Find where the given text appears and provide that cell's center as [X, Y] coordinate. 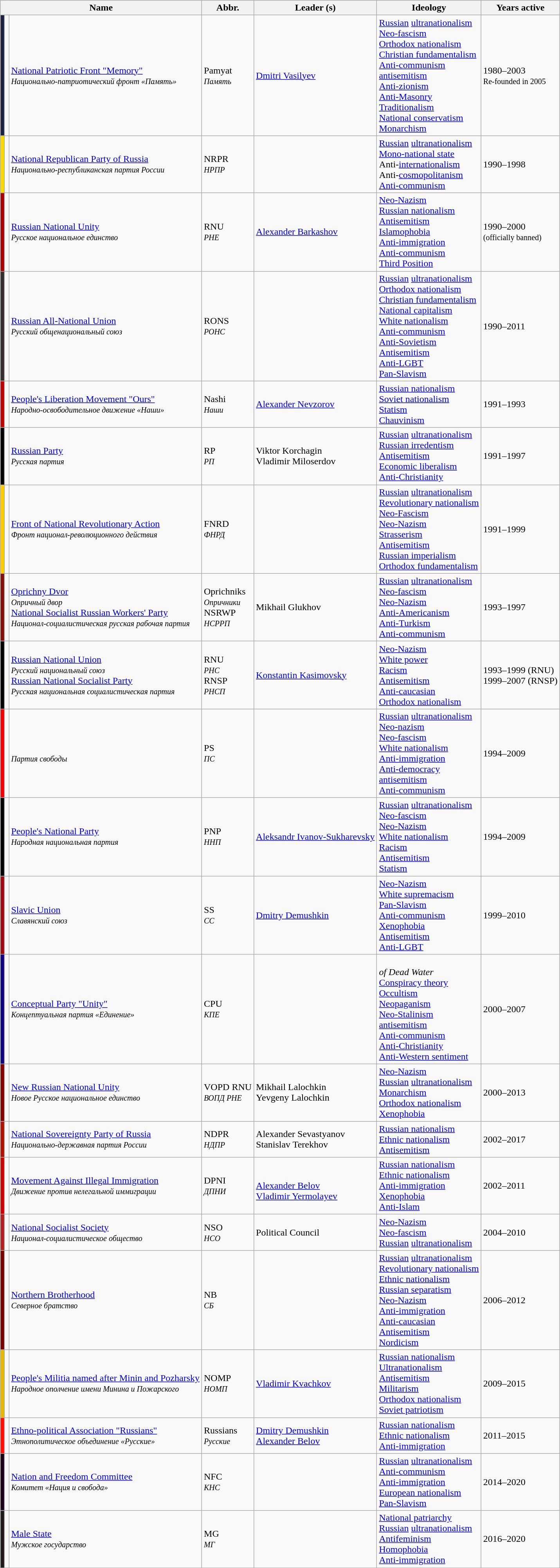
NDPRНДПР [228, 1139]
Male StateМужское государство [106, 1539]
Mikhail Glukhov [315, 607]
Neo-NazismRussian ultranationalismMonarchismOrthodox nationalismXenophobia [429, 1093]
Aleksandr Ivanov-Sukharevsky [315, 837]
Vladimir Kvachkov [315, 1384]
Alexander BelovVladimir Yermolayev [315, 1186]
Russian ultranationalismNeo-fascismNeo-NazismAnti-AmericanismAnti-TurkismAnti-communism [429, 607]
Russian ultranationalismRussian irredentismAntisemitismEconomic liberalismAnti-Christianity [429, 456]
PSПС [228, 753]
Movement Against Illegal ImmigrationДвижение против нелегальной иммиграции [106, 1186]
People's National PartyНародная национальная партия [106, 837]
1990–1998 [520, 164]
Mikhail LalochkinYevgeny Lalochkin [315, 1093]
National patriarchyRussian ultranationalismAntifeminismHomophobiaAnti-immigration [429, 1539]
DPNIДПНИ [228, 1186]
Neo-NazismWhite powerRacismAntisemitismAnti-caucasianOrthodox nationalism [429, 675]
National Patriotic Front "Memory"Национально-патриотический фронт «Память» [106, 75]
MGМГ [228, 1539]
1993–1997 [520, 607]
RNUРНЕ [228, 232]
Alexander Nevzorov [315, 404]
Russian nationalism Ethnic nationalismAnti-immigrationXenophobiaAnti-Islam [429, 1186]
1990–2000(officially banned) [520, 232]
Russian PartyРусская партия [106, 456]
NashiНаши [228, 404]
RONSРОНС [228, 326]
Front of National Revolutionary ActionФронт национал-революционного действия [106, 529]
People's Liberation Movement "Ours"Народно-освободительное движение «Наши» [106, 404]
Viktor KorchaginVladimir Miloserdov [315, 456]
1990–2011 [520, 326]
Political Council [315, 1232]
Russian nationalism Ethnic nationalismAntisemitism [429, 1139]
Neo-NazismNeo-fascismRussian ultranationalism [429, 1232]
Abbr. [228, 8]
1991–1999 [520, 529]
Russian ultranationalismMono-national stateAnti-internationalismAnti-cosmopolitanismAnti-communism [429, 164]
People's Militia named after Minin and PozharskyНародное ополчение имени Минина и Пожарского [106, 1384]
National Socialist SocietyНационал-социалистическое общество [106, 1232]
1980–2003Re-founded in 2005 [520, 75]
2004–2010 [520, 1232]
Dmitry Demushkin [315, 915]
RPРП [228, 456]
Партия свободы [106, 753]
Leader (s) [315, 8]
Russian nationalismEthnic nationalismAnti-immigration [429, 1435]
Konstantin Kasimovsky [315, 675]
2016–2020 [520, 1539]
Ethno-political Association "Russians"Этнополитическое объединение «Русские» [106, 1435]
Years active [520, 8]
PNPННП [228, 837]
Russian nationalismSoviet nationalismStatismChauvinism [429, 404]
Neo-NazismRussian nationalismAntisemitismIslamophobiaAnti-immigrationAnti-communismThird Position [429, 232]
RussiansРусские [228, 1435]
of Dead WaterConspiracy theoryOccultismNeopaganismNeo-StalinismantisemitismAnti-communismAnti-ChristianityAnti-Western sentiment [429, 1009]
PamyatПамять [228, 75]
NRPRНРПР [228, 164]
2000–2007 [520, 1009]
2014–2020 [520, 1482]
Alexander Barkashov [315, 232]
NSOНСО [228, 1232]
Russian ultranationalismRevolutionary nationalismNeo-FascismNeo-NazismStrasserismAntisemitismRussian imperialismOrthodox fundamentalism [429, 529]
2011–2015 [520, 1435]
Alexander SevastyanovStanislav Terekhov [315, 1139]
NFCКНС [228, 1482]
NOMPНОМП [228, 1384]
1991–1997 [520, 456]
1993–1999 (RNU)1999–2007 (RNSP) [520, 675]
National Sovereignty Party of RussiaНационально-державная партия России [106, 1139]
Russian ultranationalismNeo-nazismNeo-fascismWhite nationalismAnti-immigrationAnti-democracyantisemitismAnti-communism [429, 753]
Dmitri Vasilyev [315, 75]
Russian ultranationalismNeo-fascismNeo-NazismWhite nationalismRacismAntisemitismStatism [429, 837]
Russian ultranationalismRevolutionary nationalismEthnic nationalismRussian separatismNeo-NazismAnti-immigrationAnti-caucasianAntisemitismNordicism [429, 1300]
2002–2011 [520, 1186]
Russian National UnityРусское национальное единство [106, 232]
2002–2017 [520, 1139]
Dmitry DemushkinAlexander Belov [315, 1435]
National Republican Party of RussiaНационально-республиканская партия России [106, 164]
OprichniksОпричникиNSRWPНСРРП [228, 607]
NBСБ [228, 1300]
Neo-NazismWhite supremacismPan-SlavismAnti-communismXenophobiaAntisemitismAnti-LGBT [429, 915]
Nation and Freedom CommitteeКомитет «Нация и свобода» [106, 1482]
Name [101, 8]
2000–2013 [520, 1093]
Ideology [429, 8]
Russian All-National UnionРусский общенациональный союз [106, 326]
Oprichny DvorОпричный дворNational Socialist Russian Workers' PartyНационал-социалистическая русская рабочая партия [106, 607]
FNRDФНРД [228, 529]
SSСС [228, 915]
New Russian National UnityНовое Русское национальное единство [106, 1093]
VOPD RNUВОПД РНЕ [228, 1093]
2006–2012 [520, 1300]
Russian nationalismUltranationalismAntisemitismMilitarismOrthodox nationalismSoviet patriotism [429, 1384]
Russian ultranationalismAnti-communismAnti-immigrationEuropean nationalismPan-Slavism [429, 1482]
CPUКПЕ [228, 1009]
Slavic UnionСлавянский союз [106, 915]
2009–2015 [520, 1384]
1999–2010 [520, 915]
Northern BrotherhoodСеверное братство [106, 1300]
1991–1993 [520, 404]
Russian National UnionРусский национальный союзRussian National Socialist PartyРусская национальная социалистическая партия [106, 675]
Conceptual Party "Unity"Концептуальная партия «Единение» [106, 1009]
RNUРНСRNSPРНСП [228, 675]
